Return [X, Y] of the center of cell containing provided text 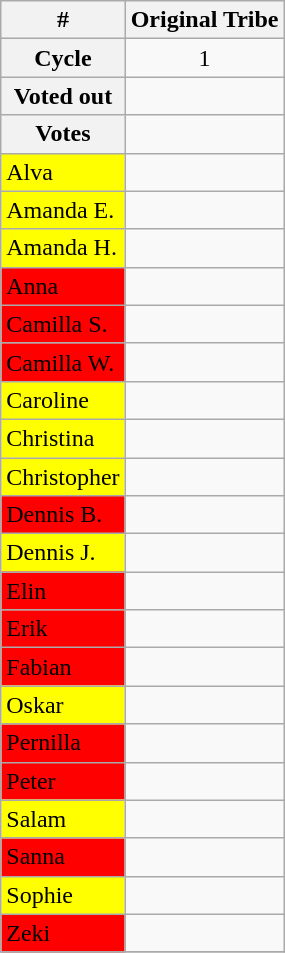
Amanda E. [63, 210]
Elin [63, 591]
Salam [63, 819]
Pernilla [63, 743]
Voted out [63, 96]
Sophie [63, 895]
Fabian [63, 667]
Zeki [63, 933]
Camilla W. [63, 362]
Anna [63, 286]
Amanda H. [63, 248]
Dennis B. [63, 515]
Camilla S. [63, 324]
Oskar [63, 705]
Caroline [63, 400]
Erik [63, 629]
Sanna [63, 857]
1 [204, 58]
Votes [63, 134]
Dennis J. [63, 553]
Alva [63, 172]
# [63, 20]
Christopher [63, 477]
Peter [63, 781]
Original Tribe [204, 20]
Cycle [63, 58]
Christina [63, 438]
